Determine the (x, y) coordinate at the center of the cell enclosing the given text.  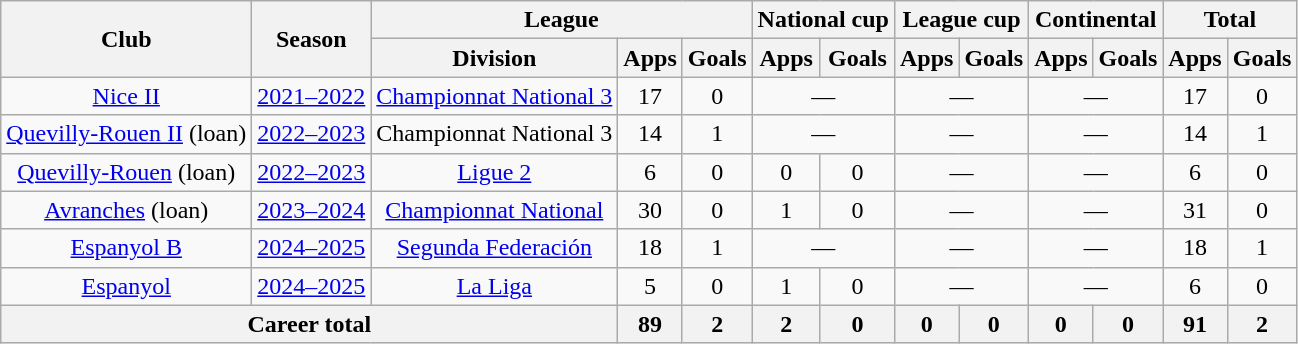
Nice II (126, 96)
89 (650, 324)
National cup (823, 20)
31 (1195, 210)
Club (126, 39)
Ligue 2 (494, 172)
Career total (310, 324)
Segunda Federación (494, 248)
Avranches (loan) (126, 210)
Division (494, 58)
Championnat National (494, 210)
5 (650, 286)
30 (650, 210)
91 (1195, 324)
League cup (961, 20)
Espanyol (126, 286)
Quevilly-Rouen II (loan) (126, 134)
Season (312, 39)
La Liga (494, 286)
Total (1230, 20)
Continental (1096, 20)
Quevilly-Rouen (loan) (126, 172)
2021–2022 (312, 96)
Espanyol B (126, 248)
2023–2024 (312, 210)
League (562, 20)
